Find where the given text appears and provide that cell's center as (X, Y) coordinate. 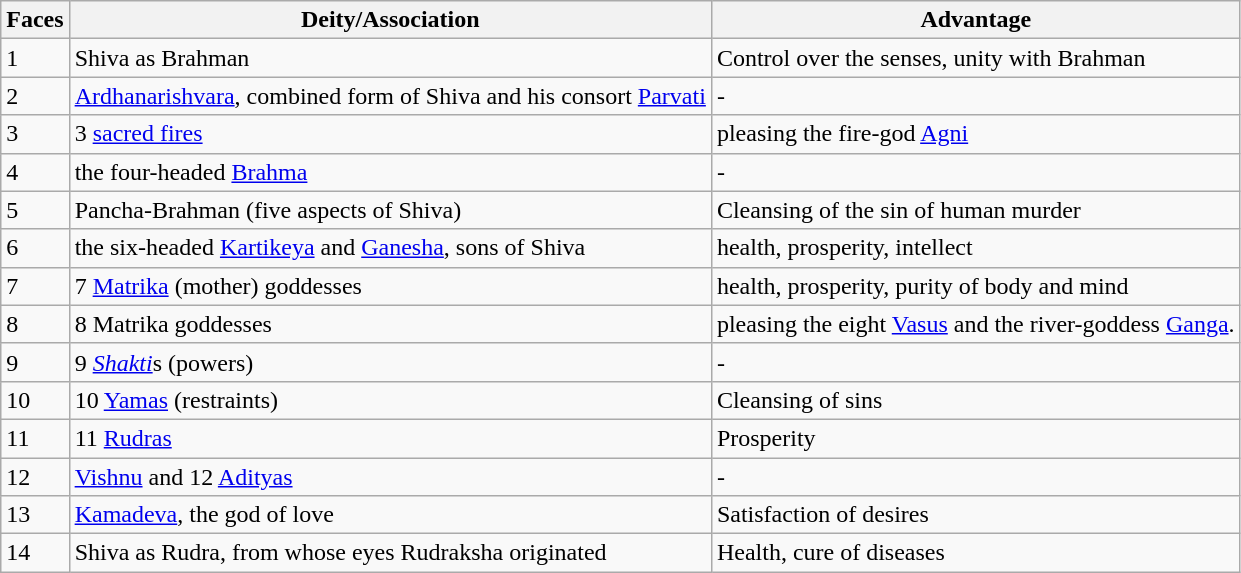
14 (35, 553)
13 (35, 515)
3 (35, 134)
8 Matrika goddesses (390, 324)
pleasing the eight Vasus and the river-goddess Ganga. (976, 324)
Cleansing of the sin of human murder (976, 210)
the four-headed Brahma (390, 172)
Advantage (976, 20)
Ardhanarishvara, combined form of Shiva and his consort Parvati (390, 96)
12 (35, 477)
Faces (35, 20)
Pancha-Brahman (five aspects of Shiva) (390, 210)
pleasing the fire-god Agni (976, 134)
9 Shaktis (powers) (390, 362)
7 Matrika (mother) goddesses (390, 286)
6 (35, 248)
Vishnu and 12 Adityas (390, 477)
8 (35, 324)
Shiva as Brahman (390, 58)
Health, cure of diseases (976, 553)
Shiva as Rudra, from whose eyes Rudraksha originated (390, 553)
Kamadeva, the god of love (390, 515)
1 (35, 58)
11 Rudras (390, 438)
5 (35, 210)
10 Yamas (restraints) (390, 400)
Cleansing of sins (976, 400)
health, prosperity, purity of body and mind (976, 286)
2 (35, 96)
health, prosperity, intellect (976, 248)
3 sacred fires (390, 134)
4 (35, 172)
the six-headed Kartikeya and Ganesha, sons of Shiva (390, 248)
Prosperity (976, 438)
Control over the senses, unity with Brahman (976, 58)
Satisfaction of desires (976, 515)
11 (35, 438)
10 (35, 400)
9 (35, 362)
Deity/Association (390, 20)
7 (35, 286)
